Scan for the cell matching the given text and deliver its [X, Y] coordinate at center. 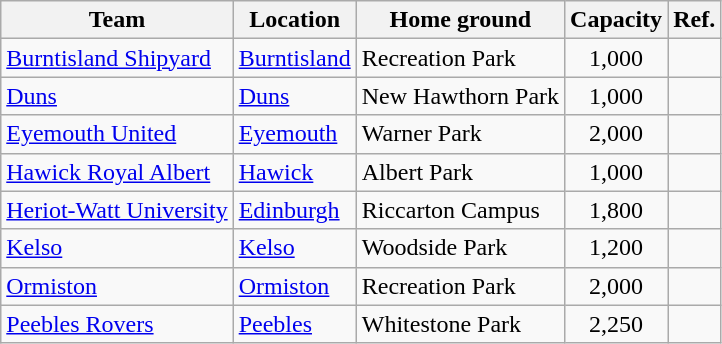
Hawick Royal Albert [117, 172]
Whitestone Park [460, 324]
Ref. [694, 20]
Team [117, 20]
Peebles [294, 324]
Home ground [460, 20]
Eyemouth [294, 134]
Capacity [616, 20]
1,200 [616, 248]
Warner Park [460, 134]
Heriot-Watt University [117, 210]
Edinburgh [294, 210]
Riccarton Campus [460, 210]
Burntisland Shipyard [117, 58]
Peebles Rovers [117, 324]
New Hawthorn Park [460, 96]
Burntisland [294, 58]
2,250 [616, 324]
Eyemouth United [117, 134]
Albert Park [460, 172]
1,800 [616, 210]
Woodside Park [460, 248]
Hawick [294, 172]
Location [294, 20]
